Search for the cell housing the specified text and yield its [x, y] center coordinate. 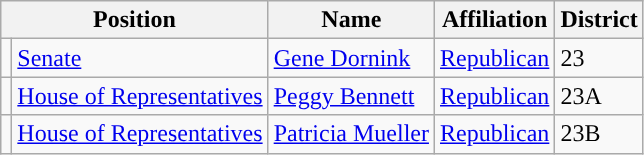
Position [134, 20]
Peggy Bennett [351, 96]
23A [599, 96]
Senate [140, 58]
Affiliation [494, 20]
Name [351, 20]
Gene Dornink [351, 58]
District [599, 20]
Patricia Mueller [351, 134]
23 [599, 58]
23B [599, 134]
